Provide the (x, y) coordinate of the cell's center where the given text is located.  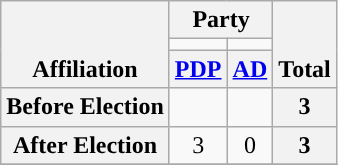
PDP (198, 69)
Party (220, 20)
Affiliation (86, 44)
0 (250, 145)
Total (305, 44)
AD (250, 69)
After Election (86, 145)
Before Election (86, 107)
